Provide the [x, y] coordinate of the cell's center where the given text is located.  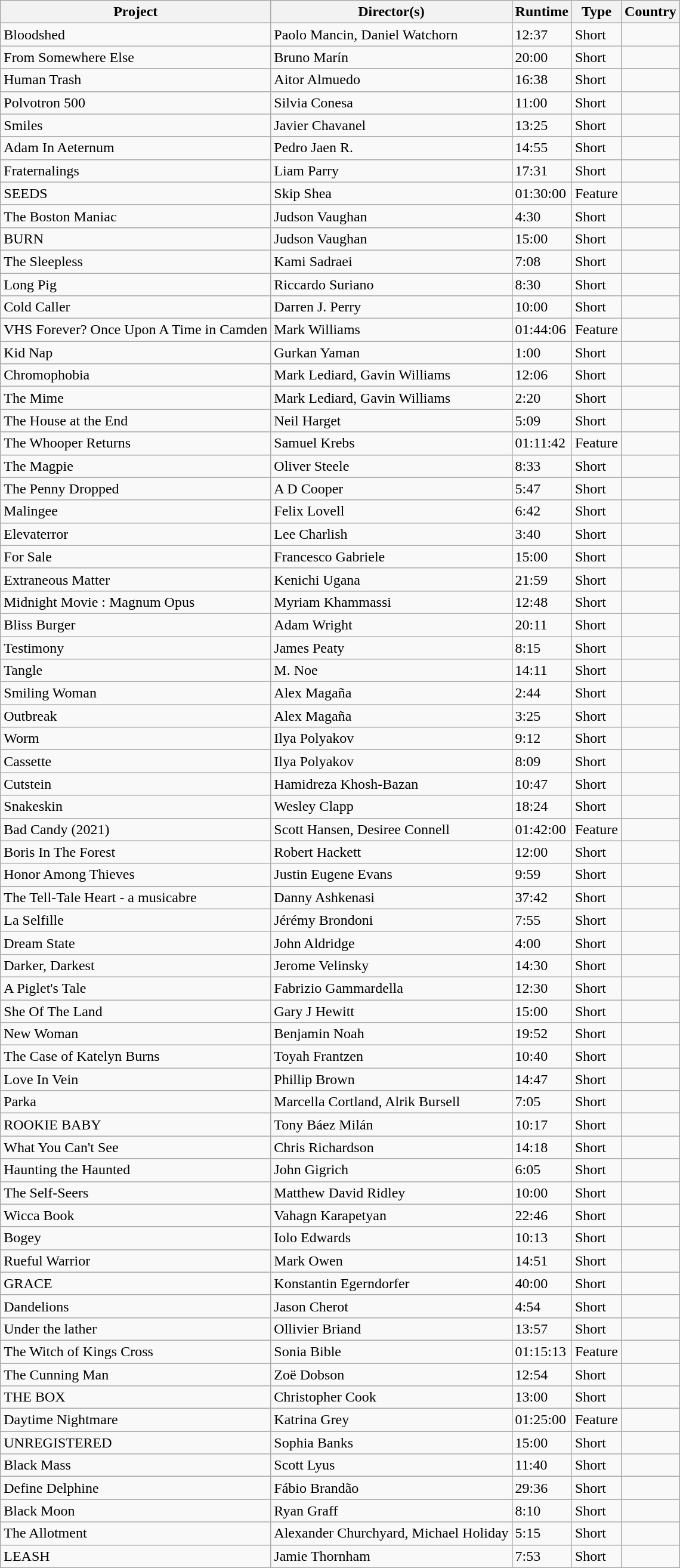
Worm [136, 739]
The Penny Dropped [136, 489]
The Tell-Tale Heart - a musicabre [136, 897]
Neil Harget [391, 421]
8:33 [542, 466]
Jason Cherot [391, 1306]
8:15 [542, 647]
Samuel Krebs [391, 443]
BURN [136, 239]
Kid Nap [136, 353]
12:54 [542, 1374]
1:00 [542, 353]
5:47 [542, 489]
Sonia Bible [391, 1351]
19:52 [542, 1034]
She Of The Land [136, 1011]
John Aldridge [391, 943]
8:30 [542, 285]
10:40 [542, 1057]
James Peaty [391, 647]
01:30:00 [542, 193]
20:00 [542, 57]
22:46 [542, 1215]
LEASH [136, 1556]
Chris Richardson [391, 1147]
A D Cooper [391, 489]
7:55 [542, 920]
6:42 [542, 511]
10:47 [542, 784]
Riccardo Suriano [391, 285]
Christopher Cook [391, 1397]
Dream State [136, 943]
Darker, Darkest [136, 965]
14:55 [542, 148]
21:59 [542, 579]
Hamidreza Khosh-Bazan [391, 784]
12:00 [542, 852]
Bad Candy (2021) [136, 829]
The Case of Katelyn Burns [136, 1057]
John Gigrich [391, 1170]
Country [651, 12]
Parka [136, 1102]
From Somewhere Else [136, 57]
For Sale [136, 557]
Smiling Woman [136, 693]
Long Pig [136, 285]
Smiles [136, 125]
13:00 [542, 1397]
Liam Parry [391, 171]
10:13 [542, 1238]
Bogey [136, 1238]
M. Noe [391, 671]
Matthew David Ridley [391, 1193]
Fabrizio Gammardella [391, 988]
01:42:00 [542, 829]
Project [136, 12]
3:25 [542, 716]
Jérémy Brondoni [391, 920]
Paolo Mancin, Daniel Watchorn [391, 35]
Pedro Jaen R. [391, 148]
7:08 [542, 261]
Director(s) [391, 12]
Bliss Burger [136, 625]
Define Delphine [136, 1488]
17:31 [542, 171]
Aitor Almuedo [391, 80]
Fábio Brandão [391, 1488]
Scott Lyus [391, 1465]
Jerome Velinsky [391, 965]
01:15:13 [542, 1351]
The Whooper Returns [136, 443]
GRACE [136, 1283]
13:57 [542, 1329]
Vahagn Karapetyan [391, 1215]
4:30 [542, 216]
14:51 [542, 1261]
11:00 [542, 103]
Boris In The Forest [136, 852]
10:17 [542, 1125]
12:30 [542, 988]
11:40 [542, 1465]
Polvotron 500 [136, 103]
Type [596, 12]
18:24 [542, 807]
Midnight Movie : Magnum Opus [136, 602]
2:44 [542, 693]
Black Moon [136, 1511]
Lee Charlish [391, 534]
New Woman [136, 1034]
Benjamin Noah [391, 1034]
Darren J. Perry [391, 307]
9:59 [542, 875]
Snakeskin [136, 807]
3:40 [542, 534]
Wesley Clapp [391, 807]
Haunting the Haunted [136, 1170]
13:25 [542, 125]
ROOKIE BABY [136, 1125]
Myriam Khammassi [391, 602]
Runtime [542, 12]
Francesco Gabriele [391, 557]
7:05 [542, 1102]
Kenichi Ugana [391, 579]
Scott Hansen, Desiree Connell [391, 829]
2:20 [542, 398]
Malingee [136, 511]
01:11:42 [542, 443]
Robert Hackett [391, 852]
Daytime Nightmare [136, 1420]
4:54 [542, 1306]
01:25:00 [542, 1420]
La Selfille [136, 920]
Bruno Marín [391, 57]
Jamie Thornham [391, 1556]
Black Mass [136, 1465]
29:36 [542, 1488]
6:05 [542, 1170]
8:09 [542, 761]
Cold Caller [136, 307]
Toyah Frantzen [391, 1057]
Honor Among Thieves [136, 875]
Testimony [136, 647]
Justin Eugene Evans [391, 875]
12:48 [542, 602]
Outbreak [136, 716]
12:06 [542, 375]
SEEDS [136, 193]
Silvia Conesa [391, 103]
40:00 [542, 1283]
Ollivier Briand [391, 1329]
20:11 [542, 625]
The Self-Seers [136, 1193]
The Magpie [136, 466]
Sophia Banks [391, 1443]
Marcella Cortland, Alrik Bursell [391, 1102]
12:37 [542, 35]
Wicca Book [136, 1215]
Cassette [136, 761]
Kami Sadraei [391, 261]
14:47 [542, 1079]
Tangle [136, 671]
Dandelions [136, 1306]
14:11 [542, 671]
5:15 [542, 1533]
Adam In Aeternum [136, 148]
Extraneous Matter [136, 579]
Ryan Graff [391, 1511]
Chromophobia [136, 375]
4:00 [542, 943]
Mark Owen [391, 1261]
Zoë Dobson [391, 1374]
8:10 [542, 1511]
5:09 [542, 421]
Danny Ashkenasi [391, 897]
14:18 [542, 1147]
The Sleepless [136, 261]
Mark Williams [391, 330]
Gurkan Yaman [391, 353]
9:12 [542, 739]
The Cunning Man [136, 1374]
Rueful Warrior [136, 1261]
THE BOX [136, 1397]
Love In Vein [136, 1079]
16:38 [542, 80]
What You Can't See [136, 1147]
14:30 [542, 965]
VHS Forever? Once Upon A Time in Camden [136, 330]
Fraternalings [136, 171]
Adam Wright [391, 625]
Iolo Edwards [391, 1238]
Felix Lovell [391, 511]
Elevaterror [136, 534]
Gary J Hewitt [391, 1011]
The Boston Maniac [136, 216]
37:42 [542, 897]
01:44:06 [542, 330]
The Witch of Kings Cross [136, 1351]
Tony Báez Milán [391, 1125]
Human Trash [136, 80]
A Piglet's Tale [136, 988]
Phillip Brown [391, 1079]
The Allotment [136, 1533]
Katrina Grey [391, 1420]
Javier Chavanel [391, 125]
Oliver Steele [391, 466]
Bloodshed [136, 35]
Skip Shea [391, 193]
The Mime [136, 398]
Alexander Churchyard, Michael Holiday [391, 1533]
Under the lather [136, 1329]
Konstantin Egerndorfer [391, 1283]
Cutstein [136, 784]
7:53 [542, 1556]
The House at the End [136, 421]
UNREGISTERED [136, 1443]
